For the text-containing cell, return its midpoint in (x, y) coordinate format. 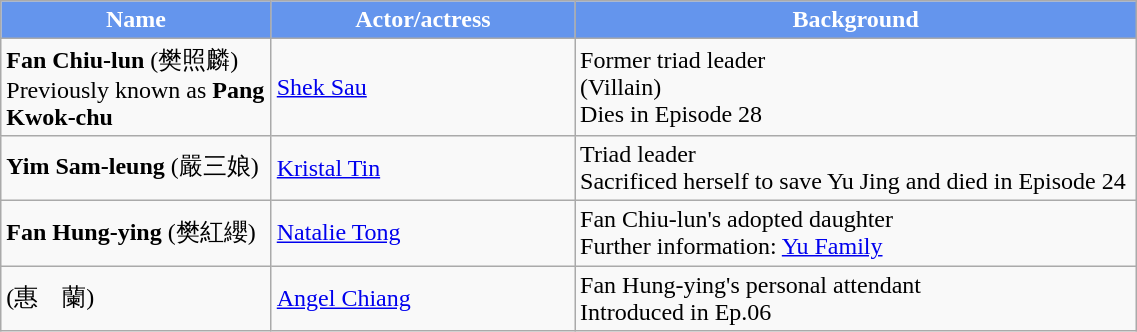
Natalie Tong (422, 232)
Shek Sau (422, 88)
Kristal Tin (422, 168)
Fan Hung-ying (樊紅纓) (136, 232)
Fan Chiu-lun (樊照麟)Previously known as Pang Kwok-chu (136, 88)
Name (136, 20)
Former triad leader(Villain)Dies in Episode 28 (856, 88)
Background (856, 20)
(惠 蘭) (136, 298)
Fan Hung-ying's personal attendantIntroduced in Ep.06 (856, 298)
Fan Chiu-lun's adopted daughterFurther information: Yu Family (856, 232)
Triad leaderSacrificed herself to save Yu Jing and died in Episode 24 (856, 168)
Actor/actress (422, 20)
Angel Chiang (422, 298)
Yim Sam-leung (嚴三娘) (136, 168)
